Capture the cell that displays the provided text and extract its (X, Y) central coordinate. 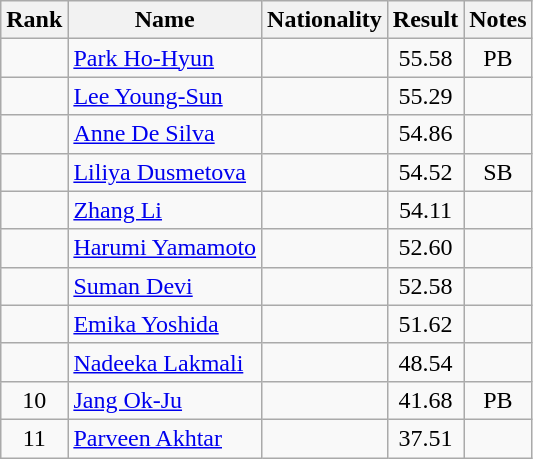
Emika Yoshida (165, 324)
54.52 (425, 172)
Suman Devi (165, 286)
Nadeeka Lakmali (165, 362)
Result (425, 20)
Parveen Akhtar (165, 438)
37.51 (425, 438)
Anne De Silva (165, 134)
51.62 (425, 324)
Notes (498, 20)
10 (34, 400)
52.58 (425, 286)
54.86 (425, 134)
Lee Young-Sun (165, 96)
Liliya Dusmetova (165, 172)
Harumi Yamamoto (165, 248)
Nationality (325, 20)
Rank (34, 20)
41.68 (425, 400)
48.54 (425, 362)
Park Ho-Hyun (165, 58)
52.60 (425, 248)
Jang Ok-Ju (165, 400)
55.29 (425, 96)
11 (34, 438)
Name (165, 20)
SB (498, 172)
54.11 (425, 210)
55.58 (425, 58)
Zhang Li (165, 210)
